Determine the (X, Y) coordinate at the center of the cell enclosing the given text.  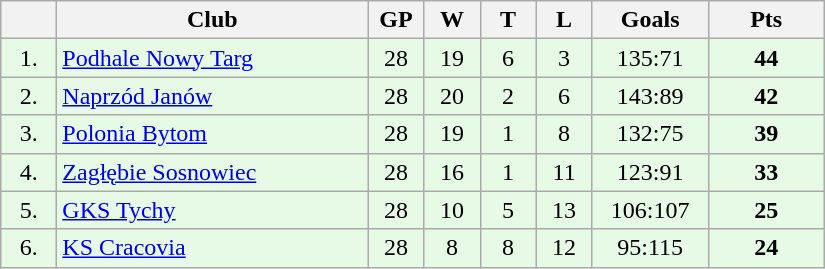
33 (766, 172)
106:107 (650, 210)
6. (29, 248)
T (508, 20)
Zagłębie Sosnowiec (212, 172)
12 (564, 248)
42 (766, 96)
135:71 (650, 58)
123:91 (650, 172)
95:115 (650, 248)
3 (564, 58)
Pts (766, 20)
39 (766, 134)
10 (452, 210)
2 (508, 96)
L (564, 20)
Naprzód Janów (212, 96)
GKS Tychy (212, 210)
Club (212, 20)
4. (29, 172)
Podhale Nowy Targ (212, 58)
11 (564, 172)
5 (508, 210)
2. (29, 96)
20 (452, 96)
25 (766, 210)
W (452, 20)
16 (452, 172)
Goals (650, 20)
GP (396, 20)
Polonia Bytom (212, 134)
5. (29, 210)
KS Cracovia (212, 248)
24 (766, 248)
13 (564, 210)
143:89 (650, 96)
3. (29, 134)
132:75 (650, 134)
1. (29, 58)
44 (766, 58)
